Return (X, Y) of the center of cell containing provided text 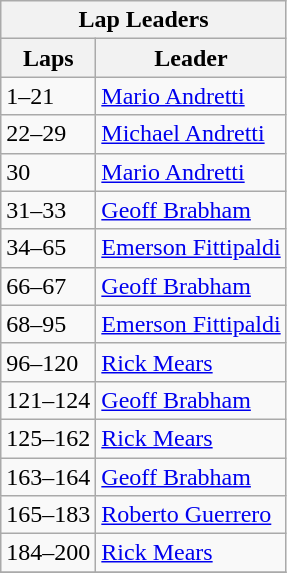
22–29 (48, 134)
Lap Leaders (144, 20)
30 (48, 172)
96–120 (48, 362)
66–67 (48, 286)
121–124 (48, 400)
Laps (48, 58)
68–95 (48, 324)
184–200 (48, 553)
34–65 (48, 248)
1–21 (48, 96)
165–183 (48, 515)
31–33 (48, 210)
Roberto Guerrero (191, 515)
163–164 (48, 477)
Leader (191, 58)
Michael Andretti (191, 134)
125–162 (48, 438)
